Find where the given text appears and provide that cell's center as [x, y] coordinate. 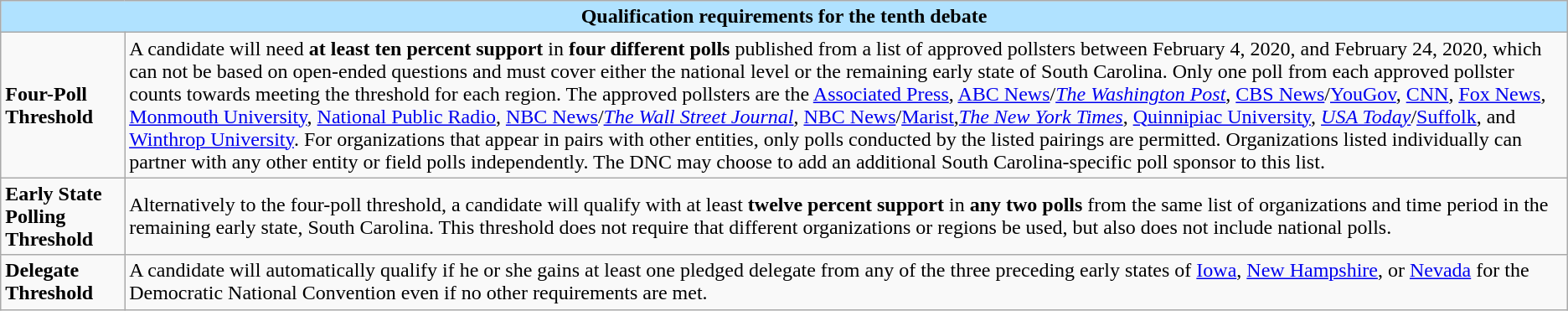
Early State Polling Threshold [63, 216]
Four-Poll Threshold [63, 106]
Qualification requirements for the tenth debate [784, 17]
Delegate Threshold [63, 282]
